For the text-containing cell, return its midpoint in (X, Y) coordinate format. 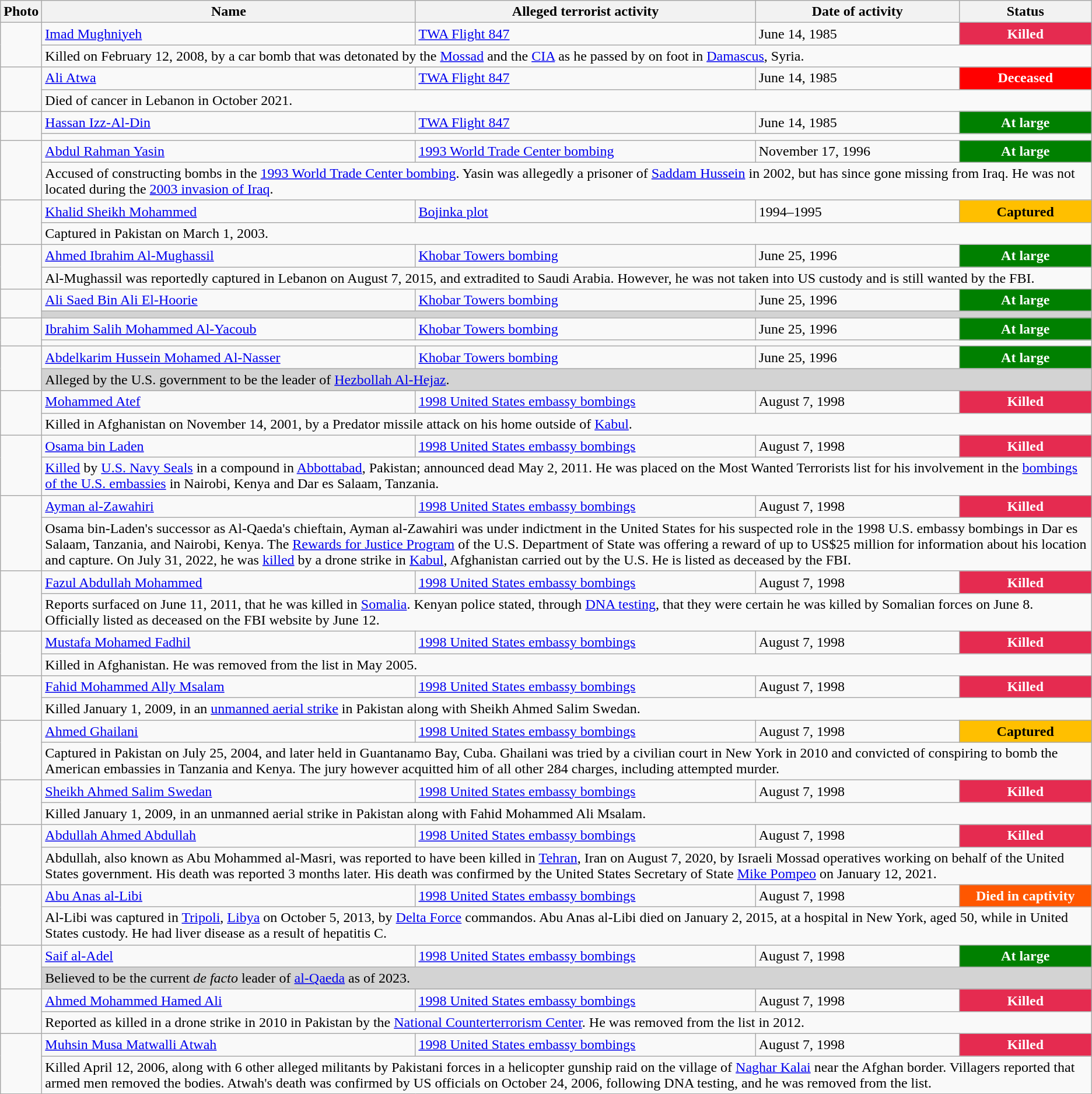
Sheikh Ahmed Salim Swedan (229, 791)
Muhsin Musa Matwalli Atwah (229, 1044)
Ayman al-Zawahiri (229, 506)
Abu Anas al-Libi (229, 896)
Status (1025, 12)
Captured in Pakistan on March 1, 2003. (567, 233)
Believed to be the current de facto leader of al-Qaeda as of 2023. (567, 978)
Bojinka plot (586, 211)
Ibrahim Salih Mohammed Al-Yacoub (229, 329)
1994–1995 (857, 211)
Died of cancer in Lebanon in October 2021. (567, 100)
Killed on February 12, 2008, by a car bomb that was detonated by the Mossad and the CIA as he passed by on foot in Damascus, Syria. (567, 56)
Hassan Izz-Al-Din (229, 122)
Killed January 1, 2009, in an unmanned aerial strike in Pakistan along with Fahid Mohammed Ali Msalam. (567, 814)
Killed in Afghanistan. He was removed from the list in May 2005. (567, 664)
Imad Mughniyeh (229, 34)
Mustafa Mohamed Fadhil (229, 642)
Killed January 1, 2009, in an unmanned aerial strike in Pakistan along with Sheikh Ahmed Salim Swedan. (567, 709)
1993 World Trade Center bombing (586, 151)
Alleged by the U.S. government to be the leader of Hezbollah Al-Hejaz. (567, 380)
Fahid Mohammed Ally Msalam (229, 687)
Abdelkarim Hussein Mohamed Al-Nasser (229, 357)
November 17, 1996 (857, 151)
Reported as killed in a drone strike in 2010 in Pakistan by the National Counterterrorism Center. He was removed from the list in 2012. (567, 1022)
Name (229, 12)
Ali Saed Bin Ali El-Hoorie (229, 300)
Ahmed Ghailani (229, 731)
Mohammed Atef (229, 402)
Deceased (1025, 78)
Ahmed Ibrahim Al-Mughassil (229, 255)
Date of activity (857, 12)
Abdullah Ahmed Abdullah (229, 836)
Ali Atwa (229, 78)
Osama bin Laden (229, 446)
Saif al-Adel (229, 956)
Alleged terrorist activity (586, 12)
Fazul Abdullah Mohammed (229, 582)
Ahmed Mohammed Hamed Ali (229, 1000)
Abdul Rahman Yasin (229, 151)
Khalid Sheikh Mohammed (229, 211)
Killed in Afghanistan on November 14, 2001, by a Predator missile attack on his home outside of Kabul. (567, 424)
Died in captivity (1025, 896)
Photo (21, 12)
